Scan for the cell matching the given text and deliver its (x, y) coordinate at center. 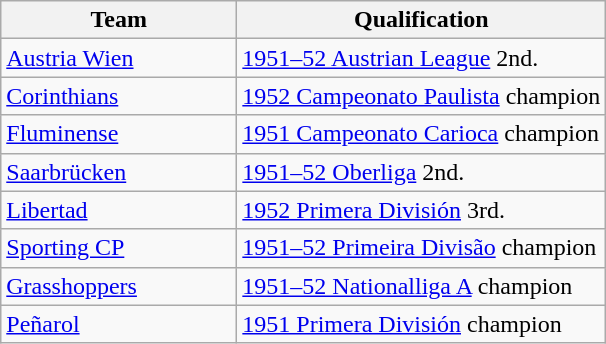
1951–52 Austrian League 2nd. (422, 58)
1951–52 Primeira Divisão champion (422, 248)
Team (119, 20)
Austria Wien (119, 58)
1952 Campeonato Paulista champion (422, 96)
1951–52 Nationalliga A champion (422, 286)
Qualification (422, 20)
Grasshoppers (119, 286)
1951 Campeonato Carioca champion (422, 134)
Peñarol (119, 324)
Saarbrücken (119, 172)
1952 Primera División 3rd. (422, 210)
1951–52 Oberliga 2nd. (422, 172)
Fluminense (119, 134)
Corinthians (119, 96)
1951 Primera División champion (422, 324)
Libertad (119, 210)
Sporting CP (119, 248)
